For the text-containing cell, return its midpoint in (x, y) coordinate format. 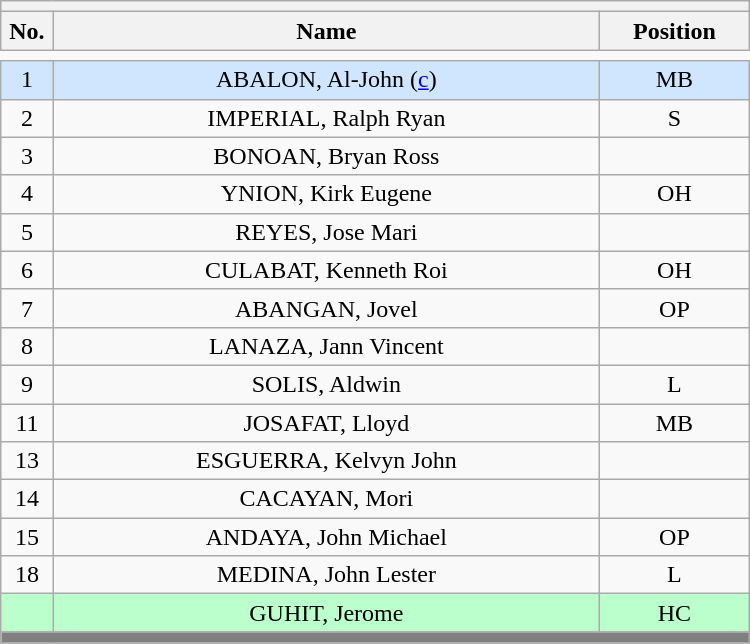
ABANGAN, Jovel (326, 308)
SOLIS, Aldwin (326, 384)
S (675, 118)
CACAYAN, Mori (326, 499)
8 (27, 346)
15 (27, 537)
9 (27, 384)
6 (27, 270)
GUHIT, Jerome (326, 613)
18 (27, 575)
3 (27, 156)
ANDAYA, John Michael (326, 537)
No. (27, 31)
MEDINA, John Lester (326, 575)
13 (27, 461)
2 (27, 118)
5 (27, 232)
4 (27, 194)
LANAZA, Jann Vincent (326, 346)
1 (27, 80)
ESGUERRA, Kelvyn John (326, 461)
Position (675, 31)
BONOAN, Bryan Ross (326, 156)
YNION, Kirk Eugene (326, 194)
IMPERIAL, Ralph Ryan (326, 118)
7 (27, 308)
JOSAFAT, Lloyd (326, 423)
CULABAT, Kenneth Roi (326, 270)
14 (27, 499)
ABALON, Al-John (c) (326, 80)
11 (27, 423)
REYES, Jose Mari (326, 232)
Name (326, 31)
HC (675, 613)
